Capture the cell that displays the provided text and extract its [X, Y] central coordinate. 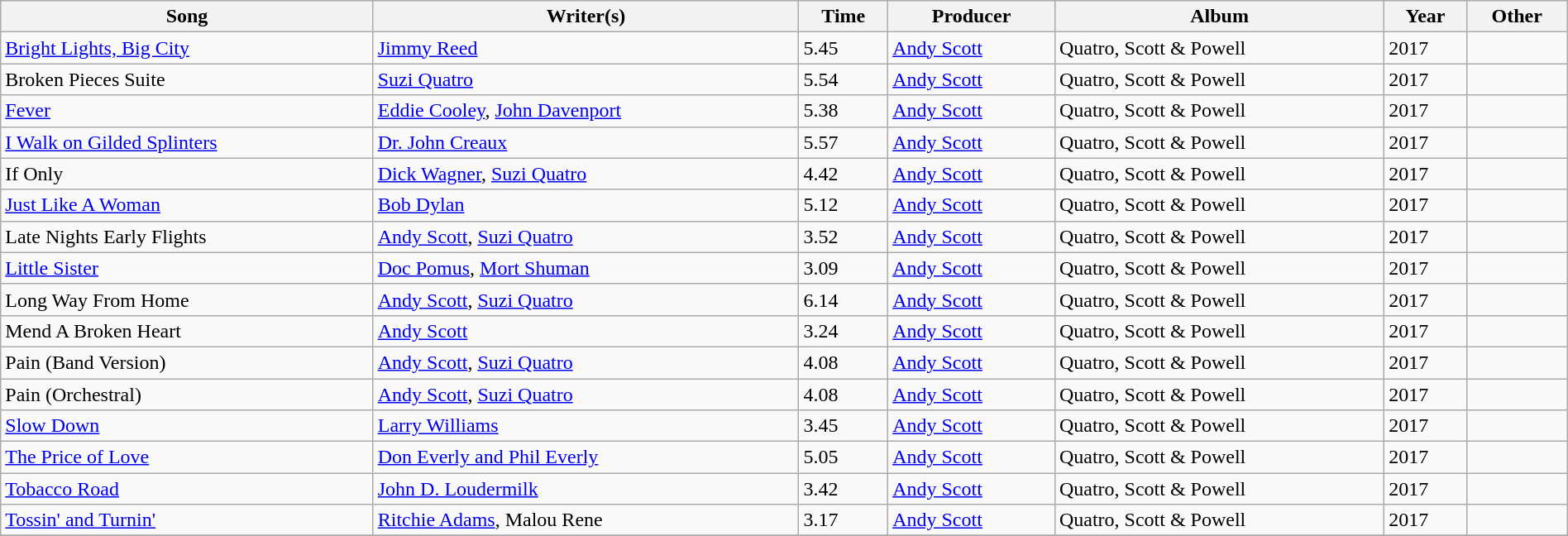
Album [1219, 17]
Year [1426, 17]
Time [844, 17]
Eddie Cooley, John Davenport [586, 111]
3.17 [844, 520]
Song [187, 17]
5.12 [844, 205]
Just Like A Woman [187, 205]
5.54 [844, 79]
Suzi Quatro [586, 79]
Slow Down [187, 426]
5.38 [844, 111]
Fever [187, 111]
Mend A Broken Heart [187, 331]
Dr. John Creaux [586, 142]
Producer [972, 17]
3.09 [844, 268]
5.05 [844, 457]
Other [1517, 17]
Don Everly and Phil Everly [586, 457]
Jimmy Reed [586, 48]
Pain (Band Version) [187, 362]
3.52 [844, 237]
5.57 [844, 142]
Tossin' and Turnin' [187, 520]
Ritchie Adams, Malou Rene [586, 520]
Late Nights Early Flights [187, 237]
The Price of Love [187, 457]
Long Way From Home [187, 299]
If Only [187, 174]
6.14 [844, 299]
Bob Dylan [586, 205]
3.45 [844, 426]
Doc Pomus, Mort Shuman [586, 268]
Broken Pieces Suite [187, 79]
Bright Lights, Big City [187, 48]
I Walk on Gilded Splinters [187, 142]
Pain (Orchestral) [187, 395]
Dick Wagner, Suzi Quatro [586, 174]
Little Sister [187, 268]
3.24 [844, 331]
Writer(s) [586, 17]
Larry Williams [586, 426]
3.42 [844, 489]
John D. Loudermilk [586, 489]
5.45 [844, 48]
4.42 [844, 174]
Tobacco Road [187, 489]
